Output the (x, y) coordinate of the center of the cell containing the given text.  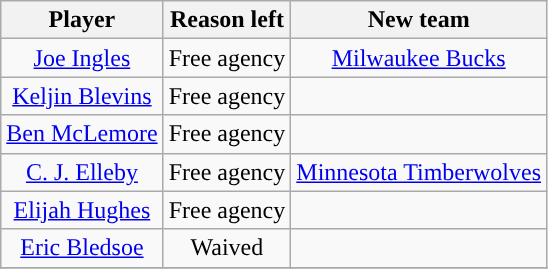
Milwaukee Bucks (419, 58)
C. J. Elleby (82, 172)
Reason left (227, 20)
Waived (227, 248)
Player (82, 20)
Joe Ingles (82, 58)
Ben McLemore (82, 134)
Keljin Blevins (82, 96)
New team (419, 20)
Elijah Hughes (82, 210)
Eric Bledsoe (82, 248)
Minnesota Timberwolves (419, 172)
